Extract the [x, y] coordinate from the center of the cell holding the provided text.  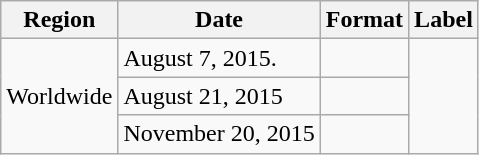
Worldwide [60, 96]
August 21, 2015 [219, 96]
Label [444, 20]
Date [219, 20]
August 7, 2015. [219, 58]
Format [364, 20]
Region [60, 20]
November 20, 2015 [219, 134]
